From the cell containing the given text, extract its center point as (X, Y) coordinate. 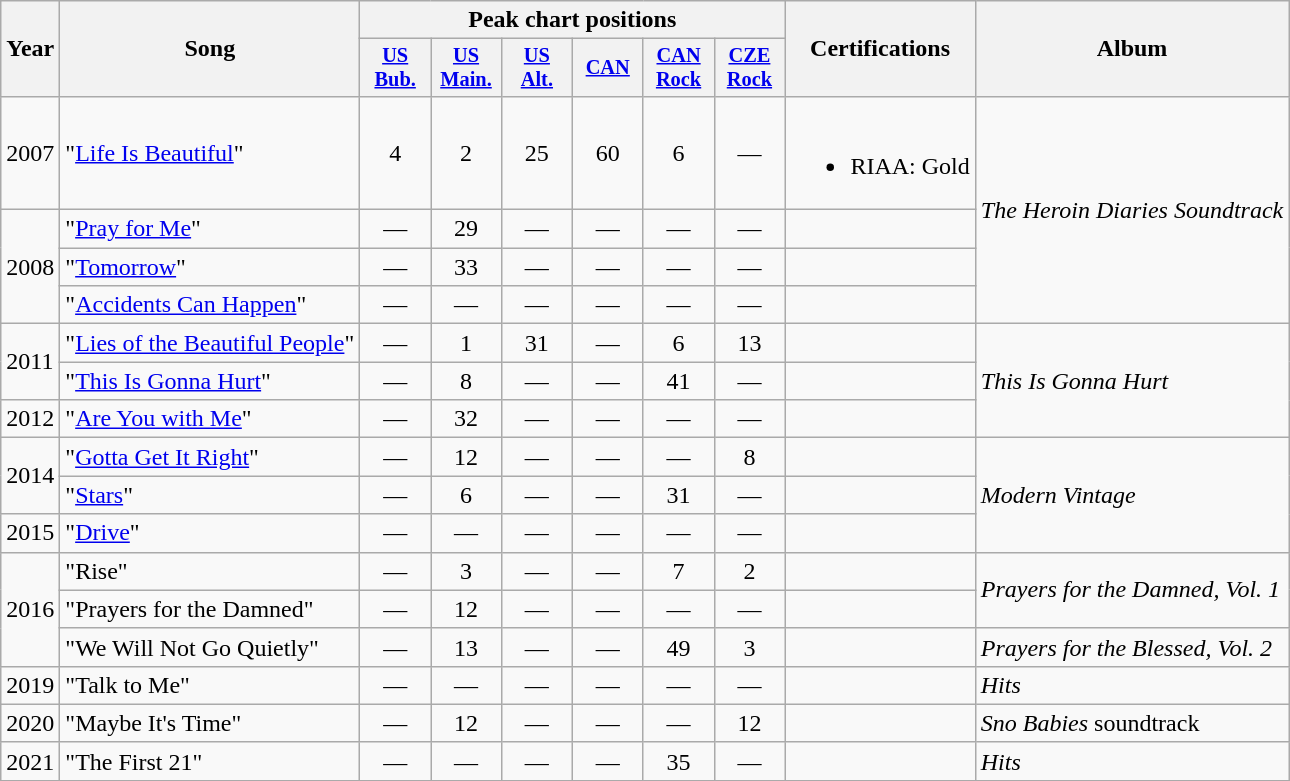
1 (466, 343)
2014 (30, 476)
"Are You with Me" (210, 419)
Album (1132, 49)
RIAA: Gold (880, 152)
USAlt. (536, 68)
Certifications (880, 49)
25 (536, 152)
Peak chart positions (572, 20)
"This Is Gonna Hurt" (210, 381)
"We Will Not Go Quietly" (210, 647)
33 (466, 267)
Prayers for the Blessed, Vol. 2 (1132, 647)
32 (466, 419)
USMain. (466, 68)
CAN (608, 68)
"Prayers for the Damned" (210, 609)
The Heroin Diaries Soundtrack (1132, 210)
35 (678, 761)
4 (396, 152)
"Maybe It's Time" (210, 723)
"Rise" (210, 571)
2012 (30, 419)
Year (30, 49)
CAN Rock (678, 68)
Prayers for the Damned, Vol. 1 (1132, 590)
This Is Gonna Hurt (1132, 381)
"Drive" (210, 533)
"The First 21" (210, 761)
"Accidents Can Happen" (210, 305)
Sno Babies soundtrack (1132, 723)
2015 (30, 533)
"Gotta Get It Right" (210, 457)
"Talk to Me" (210, 685)
49 (678, 647)
"Life Is Beautiful" (210, 152)
CZERock (750, 68)
2007 (30, 152)
2020 (30, 723)
"Lies of the Beautiful People" (210, 343)
29 (466, 229)
USBub. (396, 68)
2021 (30, 761)
60 (608, 152)
2016 (30, 609)
7 (678, 571)
2019 (30, 685)
Modern Vintage (1132, 495)
41 (678, 381)
Song (210, 49)
2011 (30, 362)
"Stars" (210, 495)
"Tomorrow" (210, 267)
"Pray for Me" (210, 229)
2008 (30, 267)
